Identify which cell holds the provided text, then report its [X, Y] central coordinate. 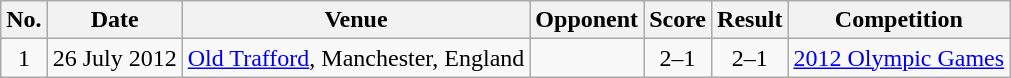
1 [24, 58]
Result [750, 20]
No. [24, 20]
Competition [899, 20]
Old Trafford, Manchester, England [356, 58]
Venue [356, 20]
2012 Olympic Games [899, 58]
Score [678, 20]
Opponent [587, 20]
Date [114, 20]
26 July 2012 [114, 58]
